Search for the cell housing the specified text and yield its [x, y] center coordinate. 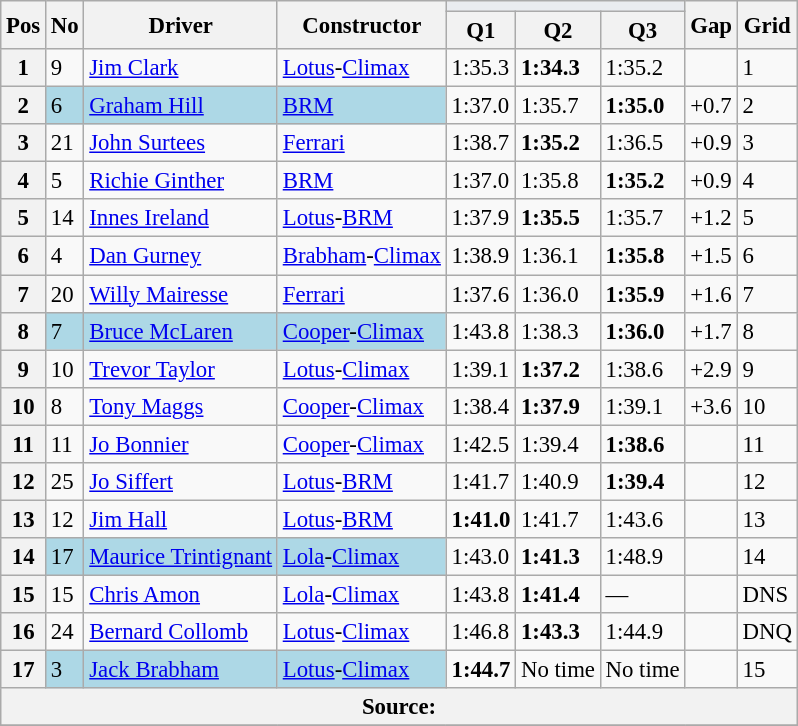
+3.6 [711, 406]
1:46.8 [480, 632]
1:35.9 [642, 294]
1:41.3 [558, 557]
Q2 [558, 31]
1:35.5 [558, 219]
1:34.3 [558, 68]
+1.5 [711, 256]
Q3 [642, 31]
DNQ [767, 632]
25 [65, 482]
1:44.9 [642, 632]
+1.2 [711, 219]
1:38.3 [558, 331]
Chris Amon [180, 594]
Graham Hill [180, 106]
Jim Hall [180, 519]
1:40.9 [558, 482]
1:43.6 [642, 519]
1:41.4 [558, 594]
Innes Ireland [180, 219]
Bernard Collomb [180, 632]
Dan Gurney [180, 256]
Source: [399, 707]
Q1 [480, 31]
1:44.7 [480, 670]
Gap [711, 25]
Jack Brabham [180, 670]
1:38.7 [480, 143]
Trevor Taylor [180, 369]
1:42.5 [480, 444]
16 [24, 632]
+1.7 [711, 331]
1:37.2 [558, 369]
Bruce McLaren [180, 331]
John Surtees [180, 143]
1:48.9 [642, 557]
1:41.0 [480, 519]
20 [65, 294]
Brabham-Climax [362, 256]
Jo Bonnier [180, 444]
1:37.6 [480, 294]
No [65, 25]
+1.6 [711, 294]
1:36.5 [642, 143]
DNS [767, 594]
Willy Mairesse [180, 294]
Pos [24, 25]
+0.7 [711, 106]
24 [65, 632]
1:35.0 [642, 106]
Jo Siffert [180, 482]
1:38.9 [480, 256]
1:35.3 [480, 68]
Jim Clark [180, 68]
Driver [180, 25]
21 [65, 143]
1:38.4 [480, 406]
+2.9 [711, 369]
Maurice Trintignant [180, 557]
Richie Ginther [180, 181]
— [642, 594]
Grid [767, 25]
Constructor [362, 25]
1:43.0 [480, 557]
1:36.1 [558, 256]
Tony Maggs [180, 406]
1:43.3 [558, 632]
